Detect which cell encompasses the target text, then output its [x, y] center coordinate. 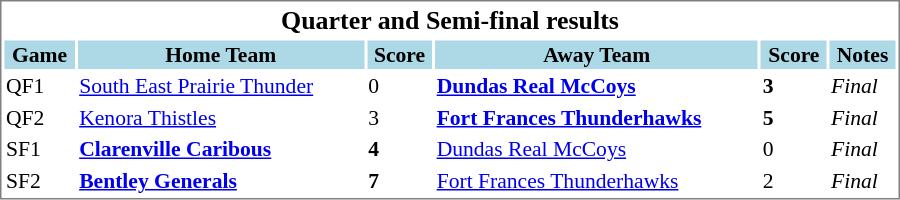
7 [400, 180]
Away Team [596, 54]
SF2 [39, 180]
Quarter and Semi-final results [450, 20]
4 [400, 149]
QF2 [39, 118]
Notes [863, 54]
QF1 [39, 86]
Home Team [221, 54]
South East Prairie Thunder [221, 86]
Game [39, 54]
Clarenville Caribous [221, 149]
5 [794, 118]
Kenora Thistles [221, 118]
2 [794, 180]
SF1 [39, 149]
Bentley Generals [221, 180]
